Extract the (x, y) coordinate from the center of the cell holding the provided text.  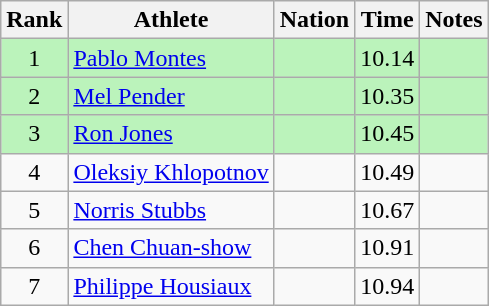
Norris Stubbs (171, 210)
Nation (314, 20)
10.67 (388, 210)
Pablo Montes (171, 58)
2 (34, 96)
Philippe Housiaux (171, 286)
5 (34, 210)
3 (34, 134)
7 (34, 286)
Athlete (171, 20)
10.35 (388, 96)
10.49 (388, 172)
Notes (454, 20)
Chen Chuan-show (171, 248)
Oleksiy Khlopotnov (171, 172)
1 (34, 58)
10.94 (388, 286)
6 (34, 248)
10.14 (388, 58)
10.91 (388, 248)
Rank (34, 20)
10.45 (388, 134)
4 (34, 172)
Ron Jones (171, 134)
Time (388, 20)
Mel Pender (171, 96)
